For the text-containing cell, return its midpoint in (X, Y) coordinate format. 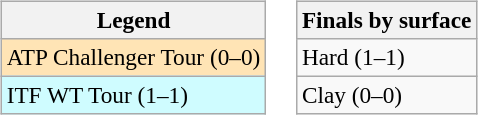
Clay (0–0) (387, 95)
ITF WT Tour (1–1) (133, 95)
Hard (1–1) (387, 57)
Legend (133, 20)
ATP Challenger Tour (0–0) (133, 57)
Finals by surface (387, 20)
